Find where the given text appears and provide that cell's center as (X, Y) coordinate. 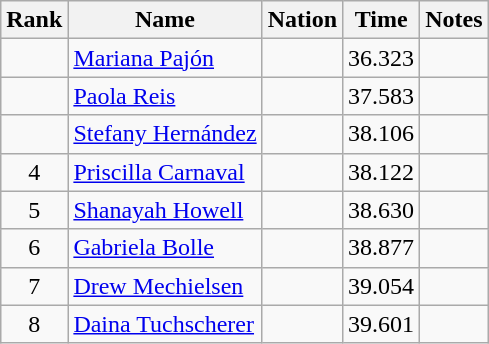
39.054 (382, 286)
39.601 (382, 324)
Time (382, 20)
37.583 (382, 96)
Drew Mechielsen (165, 286)
5 (34, 210)
38.877 (382, 248)
Name (165, 20)
Notes (454, 20)
4 (34, 172)
7 (34, 286)
6 (34, 248)
Stefany Hernández (165, 134)
Daina Tuchscherer (165, 324)
Rank (34, 20)
38.630 (382, 210)
Priscilla Carnaval (165, 172)
Shanayah Howell (165, 210)
Mariana Pajón (165, 58)
8 (34, 324)
36.323 (382, 58)
38.106 (382, 134)
38.122 (382, 172)
Paola Reis (165, 96)
Nation (302, 20)
Gabriela Bolle (165, 248)
